Find where the given text appears and provide that cell's center as [X, Y] coordinate. 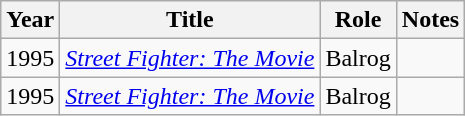
Title [190, 20]
Role [358, 20]
Notes [430, 20]
Year [30, 20]
